Locate the cell with the specified text and output its (X, Y) center coordinate. 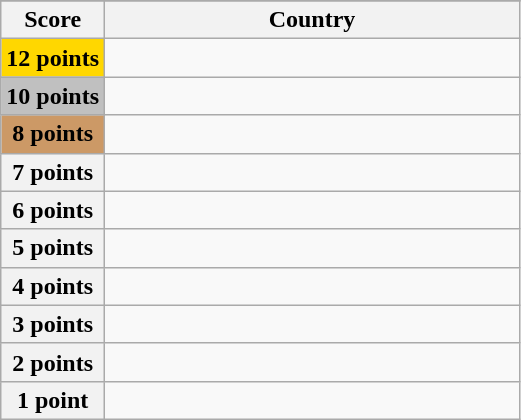
8 points (53, 134)
3 points (53, 324)
2 points (53, 362)
6 points (53, 210)
12 points (53, 58)
7 points (53, 172)
1 point (53, 400)
5 points (53, 248)
4 points (53, 286)
Score (53, 20)
Country (312, 20)
10 points (53, 96)
